Capture the cell that displays the provided text and extract its [x, y] central coordinate. 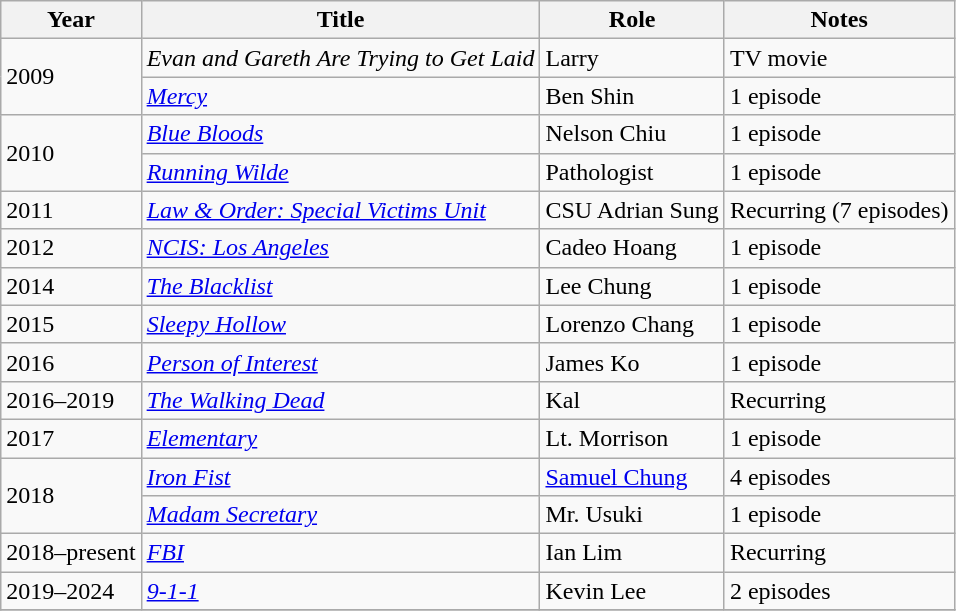
2016–2019 [71, 400]
2018–present [71, 553]
Samuel Chung [632, 477]
2009 [71, 77]
Law & Order: Special Victims Unit [340, 210]
4 episodes [839, 477]
The Walking Dead [340, 400]
2015 [71, 324]
Title [340, 20]
Ben Shin [632, 96]
9-1-1 [340, 591]
James Ko [632, 362]
2010 [71, 153]
Evan and Gareth Are Trying to Get Laid [340, 58]
2012 [71, 248]
Pathologist [632, 172]
NCIS: Los Angeles [340, 248]
Notes [839, 20]
Lorenzo Chang [632, 324]
Nelson Chiu [632, 134]
Elementary [340, 438]
Kal [632, 400]
2014 [71, 286]
Sleepy Hollow [340, 324]
2019–2024 [71, 591]
Mercy [340, 96]
Ian Lim [632, 553]
CSU Adrian Sung [632, 210]
Lt. Morrison [632, 438]
Running Wilde [340, 172]
2016 [71, 362]
TV movie [839, 58]
2 episodes [839, 591]
Recurring (7 episodes) [839, 210]
Person of Interest [340, 362]
2017 [71, 438]
Lee Chung [632, 286]
2011 [71, 210]
FBI [340, 553]
Larry [632, 58]
Mr. Usuki [632, 515]
Cadeo Hoang [632, 248]
Blue Bloods [340, 134]
Role [632, 20]
Madam Secretary [340, 515]
Iron Fist [340, 477]
2018 [71, 496]
The Blacklist [340, 286]
Year [71, 20]
Kevin Lee [632, 591]
